Extract the (x, y) coordinate from the center of the cell holding the provided text.  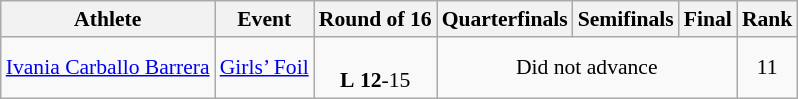
Ivania Carballo Barrera (108, 68)
Quarterfinals (505, 19)
Semifinals (626, 19)
L 12-15 (376, 68)
Event (264, 19)
Rank (768, 19)
Final (708, 19)
Round of 16 (376, 19)
Did not advance (587, 68)
11 (768, 68)
Athlete (108, 19)
Girls’ Foil (264, 68)
